Provide the (X, Y) coordinate of the cell's center where the given text is located.  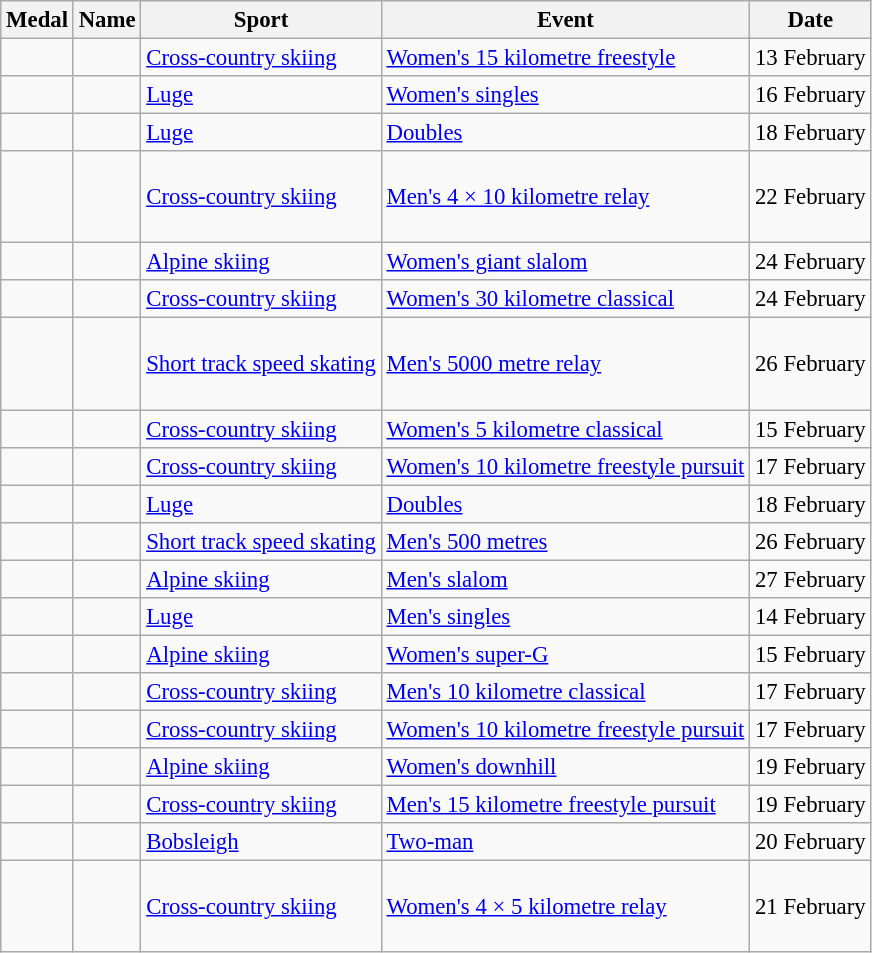
Name (107, 20)
Sport (261, 20)
16 February (810, 95)
Men's 10 kilometre classical (565, 692)
Men's slalom (565, 579)
Two-man (565, 842)
Medal (38, 20)
Men's singles (565, 617)
20 February (810, 842)
Women's 5 kilometre classical (565, 429)
Bobsleigh (261, 842)
Men's 15 kilometre freestyle pursuit (565, 805)
Women's super-G (565, 654)
27 February (810, 579)
Women's giant slalom (565, 262)
14 February (810, 617)
Women's 4 × 5 kilometre relay (565, 907)
13 February (810, 58)
21 February (810, 907)
Women's singles (565, 95)
Men's 4 × 10 kilometre relay (565, 197)
22 February (810, 197)
Women's downhill (565, 767)
Men's 500 metres (565, 541)
Date (810, 20)
Men's 5000 metre relay (565, 364)
Event (565, 20)
Women's 30 kilometre classical (565, 299)
Women's 15 kilometre freestyle (565, 58)
